Capture the cell that displays the provided text and extract its (X, Y) central coordinate. 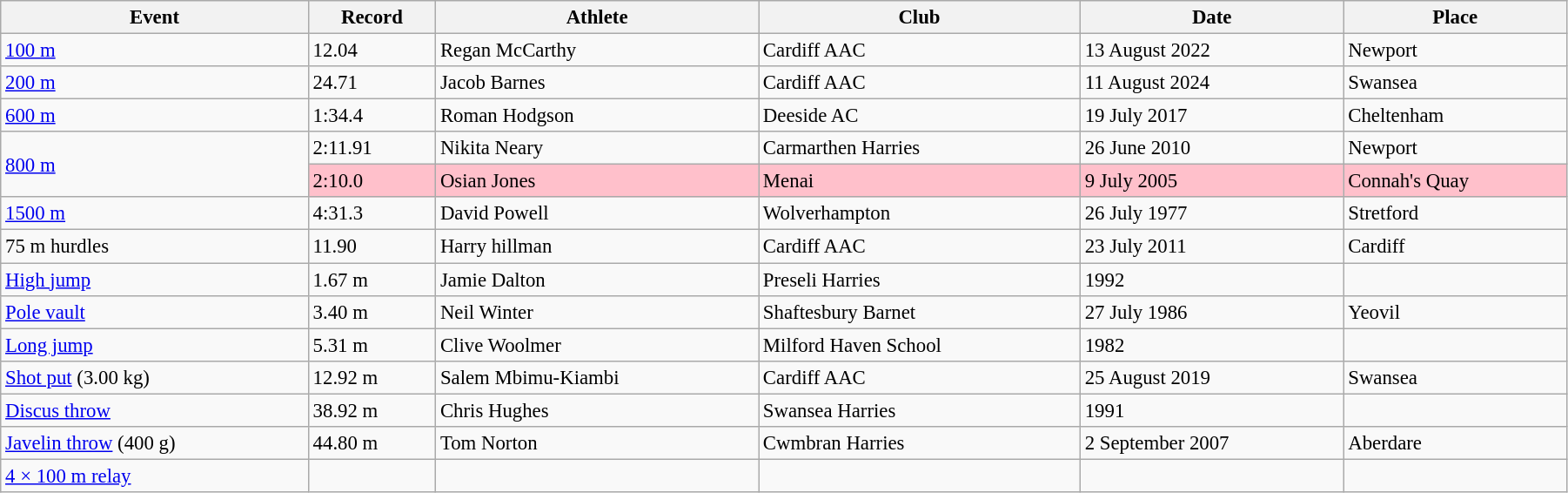
600 m (155, 116)
Salem Mbimu-Kiambi (597, 377)
Neil Winter (597, 312)
23 July 2011 (1211, 246)
1:34.4 (372, 116)
Stretford (1455, 213)
2:11.91 (372, 148)
Event (155, 17)
Clive Woolmer (597, 345)
1500 m (155, 213)
75 m hurdles (155, 246)
25 August 2019 (1211, 377)
2 September 2007 (1211, 443)
12.04 (372, 51)
Preseli Harries (920, 280)
Aberdare (1455, 443)
Shot put (3.00 kg) (155, 377)
Jamie Dalton (597, 280)
Date (1211, 17)
13 August 2022 (1211, 51)
5.31 m (372, 345)
12.92 m (372, 377)
Wolverhampton (920, 213)
4:31.3 (372, 213)
Club (920, 17)
1992 (1211, 280)
Place (1455, 17)
Roman Hodgson (597, 116)
Swansea Harries (920, 410)
Cwmbran Harries (920, 443)
David Powell (597, 213)
Pole vault (155, 312)
2:10.0 (372, 181)
Harry hillman (597, 246)
4 × 100 m relay (155, 476)
1982 (1211, 345)
Deeside AC (920, 116)
11.90 (372, 246)
Shaftesbury Barnet (920, 312)
11 August 2024 (1211, 83)
19 July 2017 (1211, 116)
Osian Jones (597, 181)
Regan McCarthy (597, 51)
1991 (1211, 410)
High jump (155, 280)
Discus throw (155, 410)
Jacob Barnes (597, 83)
27 July 1986 (1211, 312)
Record (372, 17)
1.67 m (372, 280)
Chris Hughes (597, 410)
9 July 2005 (1211, 181)
200 m (155, 83)
Long jump (155, 345)
Nikita Neary (597, 148)
Tom Norton (597, 443)
100 m (155, 51)
44.80 m (372, 443)
Cardiff (1455, 246)
Connah's Quay (1455, 181)
3.40 m (372, 312)
Menai (920, 181)
24.71 (372, 83)
800 m (155, 164)
Yeovil (1455, 312)
26 July 1977 (1211, 213)
Cheltenham (1455, 116)
Milford Haven School (920, 345)
Athlete (597, 17)
Javelin throw (400 g) (155, 443)
26 June 2010 (1211, 148)
38.92 m (372, 410)
Carmarthen Harries (920, 148)
